Pinpoint the cell where the given text exists, returning its (X, Y) midpoint coordinate. 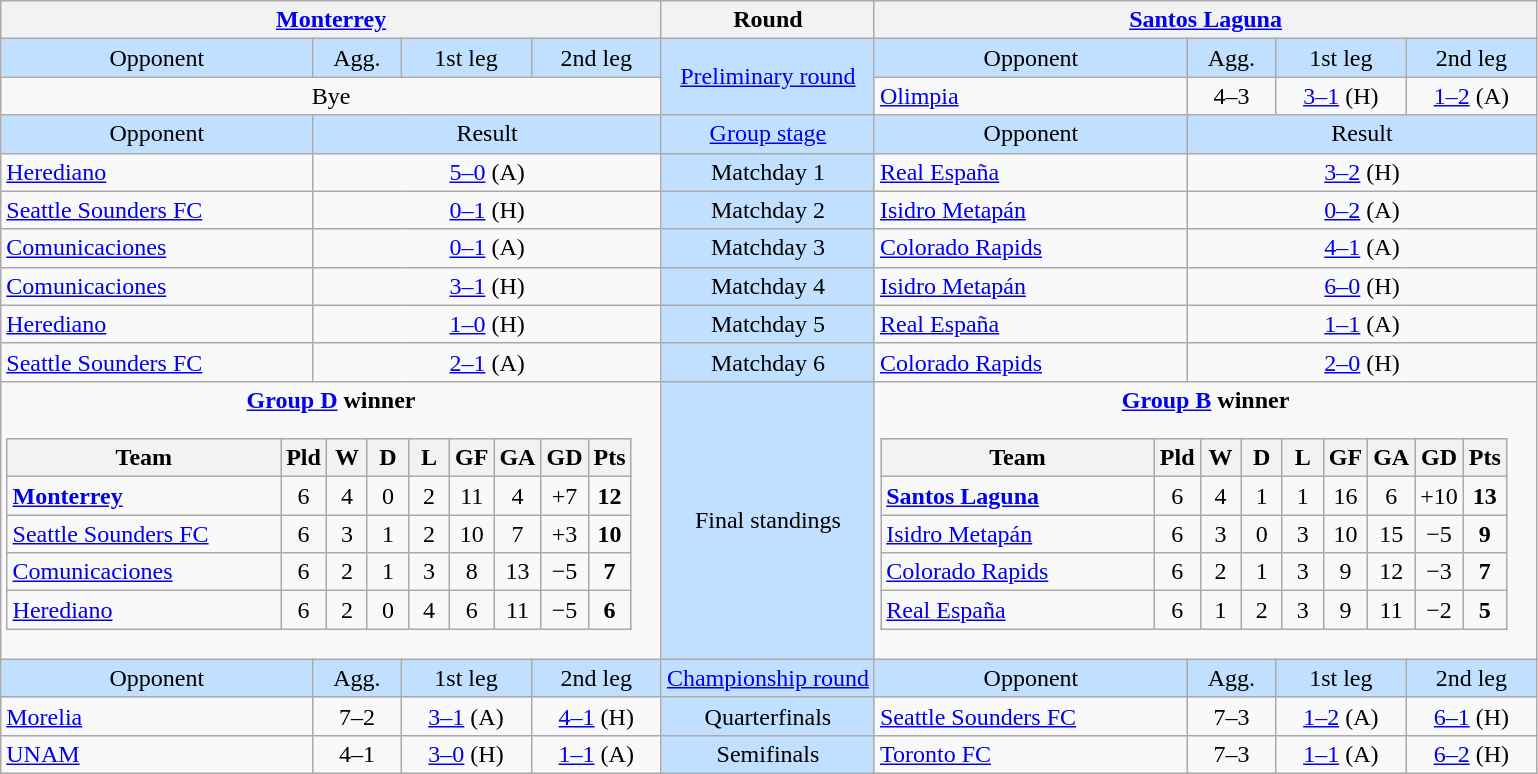
4–1 (H) (596, 716)
Matchday 6 (768, 362)
0–1 (H) (488, 210)
−2 (1440, 610)
Preliminary round (768, 77)
Olimpia (1030, 96)
2–1 (A) (488, 362)
Matchday 4 (768, 286)
Matchday 5 (768, 324)
3–0 (H) (466, 754)
+3 (564, 534)
6–0 (H) (1362, 286)
6–1 (H) (1472, 716)
0–2 (A) (1362, 210)
Final standings (768, 520)
6–2 (H) (1472, 754)
Round (768, 20)
Group stage (768, 134)
Quarterfinals (768, 716)
3–2 (H) (1362, 172)
Matchday 3 (768, 248)
8 (472, 572)
16 (1345, 496)
3–1 (A) (466, 716)
1–0 (H) (488, 324)
0–1 (A) (488, 248)
2–0 (H) (1362, 362)
Semifinals (768, 754)
Matchday 1 (768, 172)
5 (1484, 610)
Toronto FC (1030, 754)
Championship round (768, 678)
4–1 (A) (1362, 248)
+7 (564, 496)
7–2 (357, 716)
Bye (332, 96)
+10 (1440, 496)
UNAM (157, 754)
Morelia (157, 716)
Matchday 2 (768, 210)
4–1 (357, 754)
−3 (1440, 572)
4–3 (1231, 96)
5–0 (A) (488, 172)
15 (1392, 534)
